Return the (x, y) coordinate for the center point of the cell that contains the specified text.  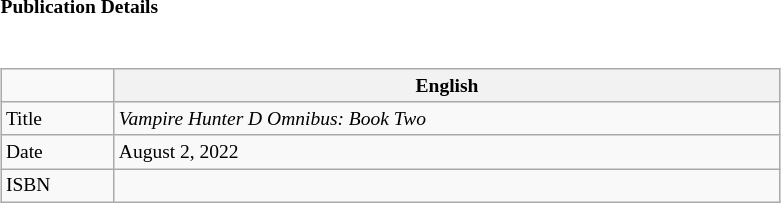
Title (58, 118)
August 2, 2022 (447, 152)
Vampire Hunter D Omnibus: Book Two (447, 118)
English (447, 86)
ISBN (58, 186)
Date (58, 152)
